Search for the cell housing the specified text and yield its (X, Y) center coordinate. 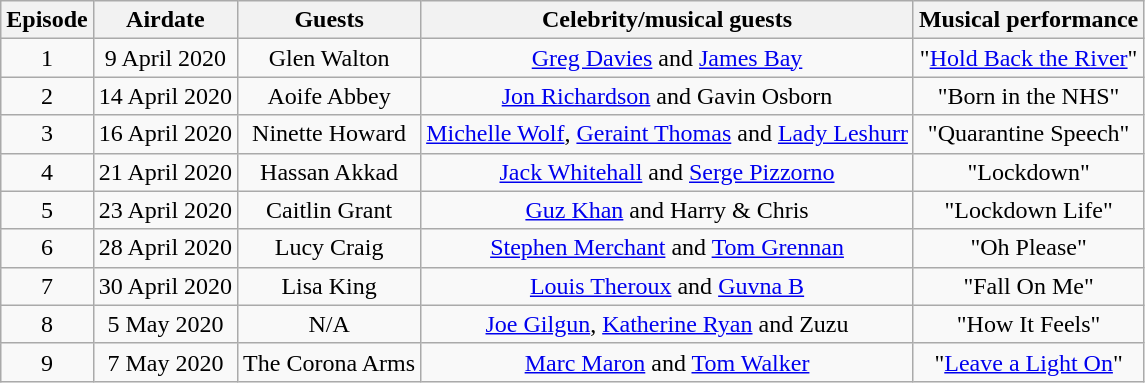
1 (47, 58)
4 (47, 172)
Aoife Abbey (330, 96)
Greg Davies and James Bay (668, 58)
23 April 2020 (165, 210)
"Hold Back the River" (1028, 58)
Lucy Craig (330, 248)
"Leave a Light On" (1028, 362)
30 April 2020 (165, 286)
9 (47, 362)
8 (47, 324)
7 (47, 286)
16 April 2020 (165, 134)
14 April 2020 (165, 96)
Caitlin Grant (330, 210)
2 (47, 96)
Lisa King (330, 286)
"How It Feels" (1028, 324)
Louis Theroux and Guvna B (668, 286)
Musical performance (1028, 20)
Marc Maron and Tom Walker (668, 362)
Celebrity/musical guests (668, 20)
Ninette Howard (330, 134)
3 (47, 134)
N/A (330, 324)
"Lockdown Life" (1028, 210)
Hassan Akkad (330, 172)
"Lockdown" (1028, 172)
5 (47, 210)
Airdate (165, 20)
"Oh Please" (1028, 248)
28 April 2020 (165, 248)
21 April 2020 (165, 172)
5 May 2020 (165, 324)
"Fall On Me" (1028, 286)
Guests (330, 20)
"Quarantine Speech" (1028, 134)
The Corona Arms (330, 362)
7 May 2020 (165, 362)
Jon Richardson and Gavin Osborn (668, 96)
Jack Whitehall and Serge Pizzorno (668, 172)
9 April 2020 (165, 58)
"Born in the NHS" (1028, 96)
Glen Walton (330, 58)
6 (47, 248)
Stephen Merchant and Tom Grennan (668, 248)
Joe Gilgun, Katherine Ryan and Zuzu (668, 324)
Guz Khan and Harry & Chris (668, 210)
Michelle Wolf, Geraint Thomas and Lady Leshurr (668, 134)
Episode (47, 20)
